Output the [x, y] coordinate of the center of the cell containing the given text.  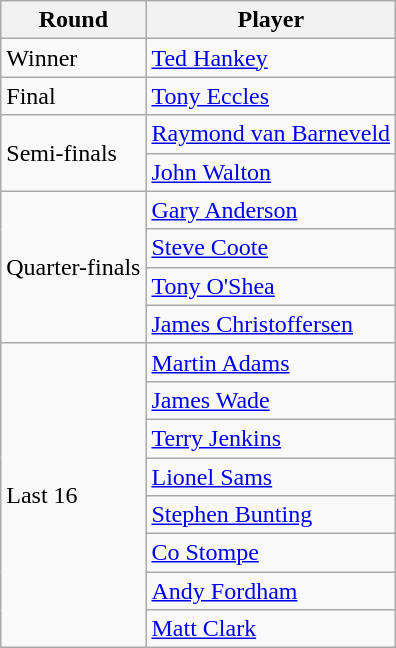
Player [271, 20]
Tony O'Shea [271, 286]
Raymond van Barneveld [271, 134]
Andy Fordham [271, 591]
James Wade [271, 400]
Lionel Sams [271, 477]
Winner [74, 58]
Martin Adams [271, 362]
Stephen Bunting [271, 515]
Tony Eccles [271, 96]
Round [74, 20]
Steve Coote [271, 248]
Semi-finals [74, 153]
Co Stompe [271, 553]
Gary Anderson [271, 210]
Terry Jenkins [271, 438]
James Christoffersen [271, 324]
Quarter-finals [74, 267]
John Walton [271, 172]
Ted Hankey [271, 58]
Matt Clark [271, 629]
Last 16 [74, 495]
Final [74, 96]
